For the text-containing cell, return its midpoint in [X, Y] coordinate format. 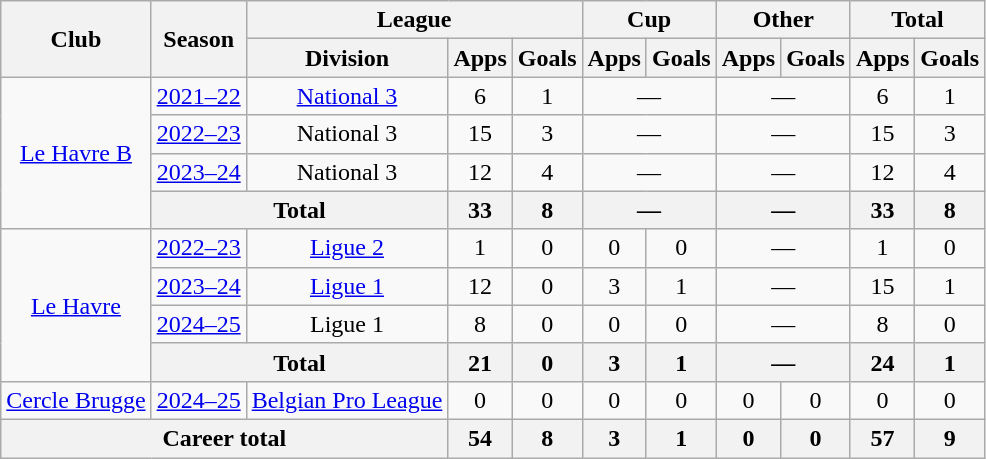
Ligue 2 [347, 248]
Division [347, 58]
54 [480, 438]
Career total [224, 438]
9 [950, 438]
57 [882, 438]
Club [76, 39]
Le Havre [76, 305]
Other [783, 20]
Le Havre B [76, 153]
Belgian Pro League [347, 400]
2021–22 [198, 96]
Cup [649, 20]
Season [198, 39]
21 [480, 362]
24 [882, 362]
Cercle Brugge [76, 400]
League [414, 20]
